Capture the cell that displays the provided text and extract its [x, y] central coordinate. 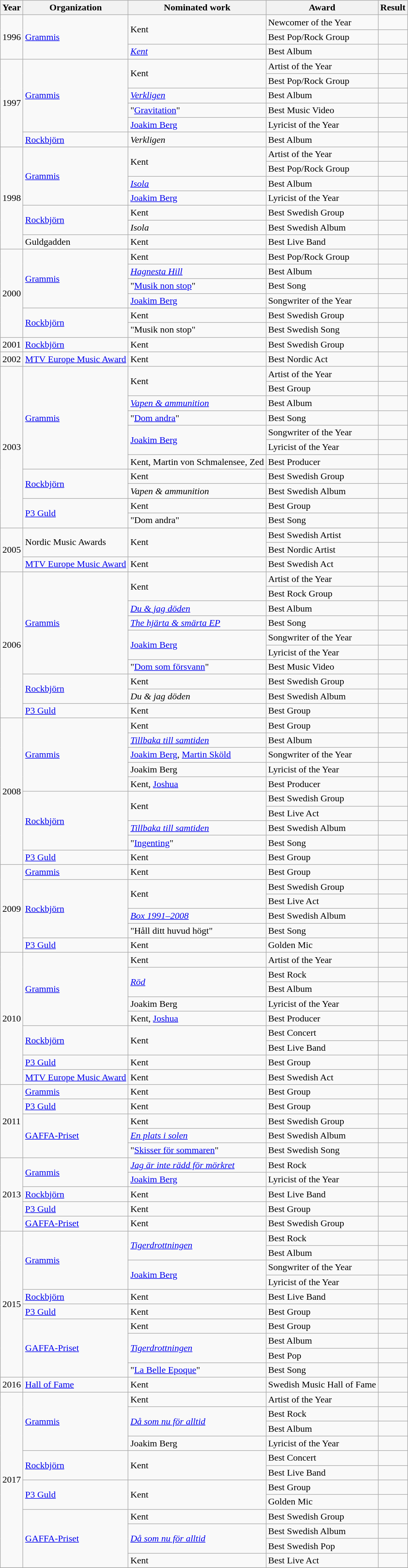
2003 [12, 447]
Best Nordic Act [322, 359]
2011 [12, 1121]
2013 [12, 1194]
Jag är inte rädd för mörkret [197, 1165]
Best Pop [322, 1355]
1997 [12, 103]
Nominated work [197, 8]
The hjärta & smärta EP [197, 623]
"Dom som försvann" [197, 667]
"Gravitation" [197, 110]
Best Swedish Artist [322, 535]
Best Rock Group [322, 593]
"Skisser för sommaren" [197, 1150]
Joakim Berg, Martin Sköld [197, 755]
Result [393, 8]
2000 [12, 293]
2005 [12, 550]
2015 [12, 1304]
2006 [12, 645]
2016 [12, 1385]
1996 [12, 37]
Box 1991–2008 [197, 916]
Hall of Fame [76, 1385]
Guldgadden [76, 242]
Swedish Music Hall of Fame [322, 1385]
En plats i solen [197, 1136]
2010 [12, 1018]
2017 [12, 1480]
Newcomer of the Year [322, 22]
2008 [12, 791]
Best Swedish Pop [322, 1546]
Röd [197, 982]
1998 [12, 198]
Best Nordic Artist [322, 550]
"Ingenting" [197, 843]
2001 [12, 344]
Organization [76, 8]
"Håll ditt huvud högt" [197, 931]
Nordic Music Awards [76, 542]
Kent, Martin von Schmalensee, Zed [197, 462]
"La Belle Epoque" [197, 1370]
Hagnesta Hill [197, 271]
2002 [12, 359]
2009 [12, 908]
Year [12, 8]
Award [322, 8]
